Provide the [x, y] coordinate of the cell's center where the given text is located.  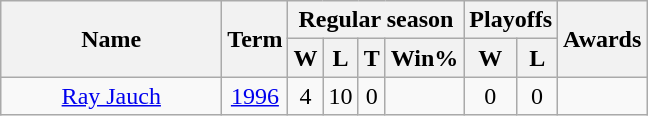
Win% [424, 58]
Name [112, 39]
1996 [255, 96]
Awards [602, 39]
10 [340, 96]
4 [306, 96]
Playoffs [511, 20]
Term [255, 39]
Ray Jauch [112, 96]
T [372, 58]
Regular season [376, 20]
